Pinpoint the cell where the given text exists, returning its (x, y) midpoint coordinate. 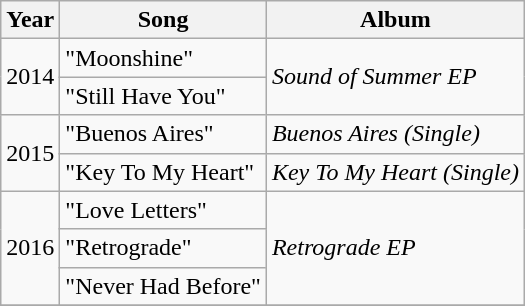
2016 (30, 248)
2015 (30, 153)
"Retrograde" (164, 248)
Retrograde EP (395, 248)
2014 (30, 77)
"Never Had Before" (164, 286)
Sound of Summer EP (395, 77)
Song (164, 20)
"Buenos Aires" (164, 134)
Buenos Aires (Single) (395, 134)
"Moonshine" (164, 58)
"Still Have You" (164, 96)
"Key To My Heart" (164, 172)
Year (30, 20)
Album (395, 20)
Key To My Heart (Single) (395, 172)
"Love Letters" (164, 210)
